Provide the [X, Y] coordinate of the cell's center where the given text is located.  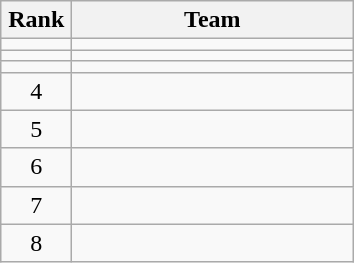
4 [36, 91]
Team [212, 20]
5 [36, 129]
Rank [36, 20]
7 [36, 205]
6 [36, 167]
8 [36, 243]
